Output the [X, Y] coordinate of the center of the cell containing the given text.  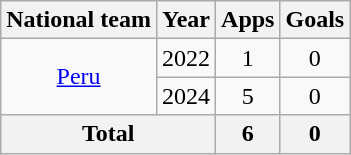
2022 [186, 58]
6 [248, 134]
Peru [79, 77]
1 [248, 58]
National team [79, 20]
Goals [315, 20]
2024 [186, 96]
5 [248, 96]
Apps [248, 20]
Total [108, 134]
Year [186, 20]
